Return the [x, y] coordinate for the center point of the cell that contains the specified text.  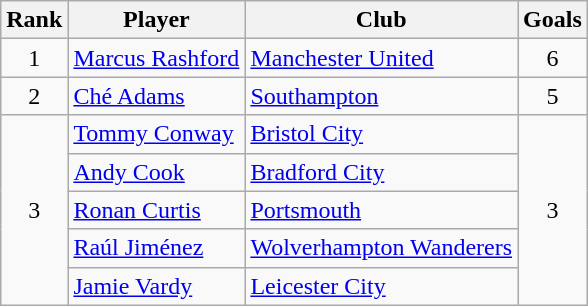
6 [553, 58]
Wolverhampton Wanderers [382, 248]
Manchester United [382, 58]
Raúl Jiménez [156, 248]
Andy Cook [156, 172]
Ché Adams [156, 96]
Rank [34, 20]
Southampton [382, 96]
5 [553, 96]
Player [156, 20]
Bradford City [382, 172]
Tommy Conway [156, 134]
Jamie Vardy [156, 286]
Marcus Rashford [156, 58]
Club [382, 20]
1 [34, 58]
Portsmouth [382, 210]
Goals [553, 20]
Bristol City [382, 134]
Leicester City [382, 286]
Ronan Curtis [156, 210]
2 [34, 96]
